Return the (X, Y) coordinate for the center point of the cell that contains the specified text.  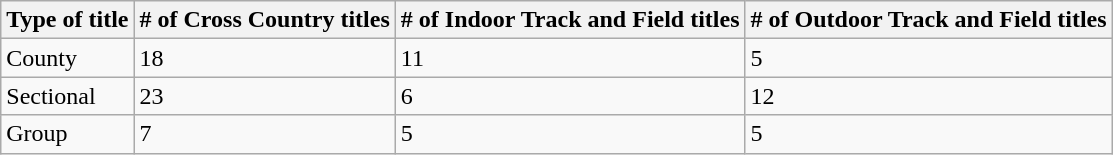
# of Indoor Track and Field titles (570, 20)
12 (928, 96)
11 (570, 58)
# of Cross Country titles (264, 20)
County (68, 58)
7 (264, 134)
Type of title (68, 20)
Sectional (68, 96)
18 (264, 58)
6 (570, 96)
Group (68, 134)
23 (264, 96)
# of Outdoor Track and Field titles (928, 20)
